Determine the [X, Y] coordinate at the center of the cell enclosing the given text.  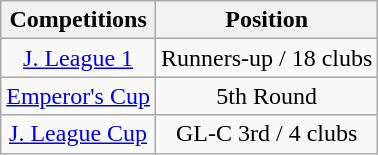
5th Round [266, 96]
J. League 1 [78, 58]
Competitions [78, 20]
GL-C 3rd / 4 clubs [266, 134]
Emperor's Cup [78, 96]
Position [266, 20]
J. League Cup [78, 134]
Runners-up / 18 clubs [266, 58]
